For the text-containing cell, return its midpoint in (X, Y) coordinate format. 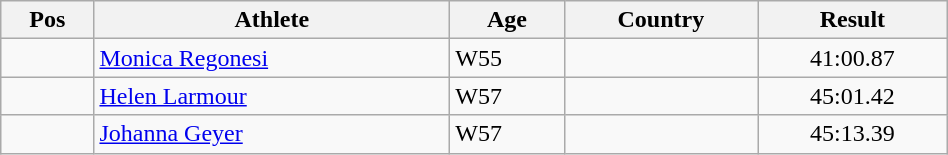
Monica Regonesi (272, 58)
Pos (48, 20)
Helen Larmour (272, 96)
Result (853, 20)
Country (661, 20)
45:13.39 (853, 134)
W55 (507, 58)
41:00.87 (853, 58)
Age (507, 20)
Athlete (272, 20)
Johanna Geyer (272, 134)
45:01.42 (853, 96)
